Find where the given text appears and provide that cell's center as (X, Y) coordinate. 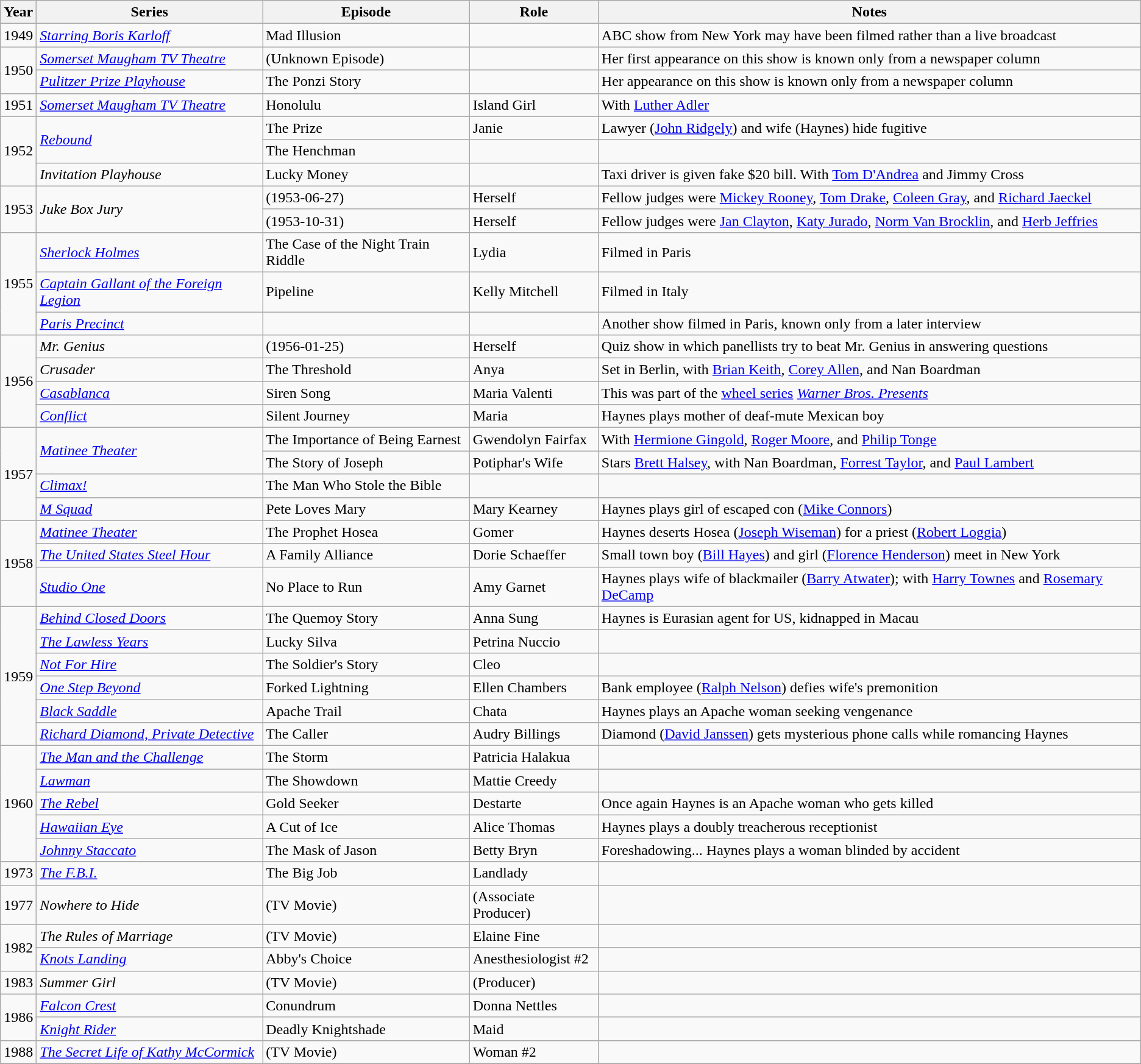
Studio One (150, 586)
With Hermione Gingold, Roger Moore, and Philip Tonge (869, 439)
Small town boy (Bill Hayes) and girl (Florence Henderson) meet in New York (869, 555)
Lawman (150, 781)
1977 (18, 904)
M Squad (150, 509)
Maid (534, 1029)
Quiz show in which panellists try to beat Mr. Genius in answering questions (869, 347)
No Place to Run (366, 586)
The Importance of Being Earnest (366, 439)
Dorie Schaeffer (534, 555)
1986 (18, 1017)
Once again Haynes is an Apache woman who gets killed (869, 804)
Foreshadowing... Haynes plays a woman blinded by accident (869, 850)
Honolulu (366, 105)
Maria (534, 416)
Falcon Crest (150, 1005)
Lucky Silva (366, 641)
The Henchman (366, 151)
Juke Box Jury (150, 209)
Lydia (534, 252)
Mr. Genius (150, 347)
Hawaiian Eye (150, 827)
The Man and the Challenge (150, 757)
The Story of Joseph (366, 463)
Sherlock Holmes (150, 252)
1957 (18, 474)
Stars Brett Halsey, with Nan Boardman, Forrest Taylor, and Paul Lambert (869, 463)
Alice Thomas (534, 827)
Conflict (150, 416)
The Ponzi Story (366, 82)
Gold Seeker (366, 804)
Richard Diamond, Private Detective (150, 734)
Nowhere to Hide (150, 904)
A Cut of Ice (366, 827)
Johnny Staccato (150, 850)
1953 (18, 209)
1983 (18, 982)
The Soldier's Story (366, 664)
Her first appearance on this show is known only from a newspaper column (869, 59)
Chata (534, 711)
Casablanca (150, 393)
Deadly Knightshade (366, 1029)
(1953-10-31) (366, 221)
(1953-06-27) (366, 197)
The Threshold (366, 370)
Mad Illusion (366, 35)
Climax! (150, 486)
The United States Steel Hour (150, 555)
Set in Berlin, with Brian Keith, Corey Allen, and Nan Boardman (869, 370)
Haynes plays a doubly treacherous receptionist (869, 827)
Kelly Mitchell (534, 291)
1988 (18, 1052)
Amy Garnet (534, 586)
Landlady (534, 873)
Siren Song (366, 393)
The F.B.I. (150, 873)
The Man Who Stole the Bible (366, 486)
Paris Precinct (150, 324)
The Lawless Years (150, 641)
Abby's Choice (366, 959)
(Associate Producer) (534, 904)
Diamond (David Janssen) gets mysterious phone calls while romancing Haynes (869, 734)
The Big Job (366, 873)
Gomer (534, 532)
With Luther Adler (869, 105)
One Step Beyond (150, 687)
This was part of the wheel series Warner Bros. Presents (869, 393)
The Rebel (150, 804)
Donna Nettles (534, 1005)
The Secret Life of Kathy McCormick (150, 1052)
A Family Alliance (366, 555)
1973 (18, 873)
Apache Trail (366, 711)
Pete Loves Mary (366, 509)
Captain Gallant of the Foreign Legion (150, 291)
Cleo (534, 664)
Anya (534, 370)
Haynes plays an Apache woman seeking vengenance (869, 711)
Starring Boris Karloff (150, 35)
Haynes deserts Hosea (Joseph Wiseman) for a priest (Robert Loggia) (869, 532)
Pipeline (366, 291)
1952 (18, 151)
The Prophet Hosea (366, 532)
Lawyer (John Ridgely) and wife (Haynes) hide fugitive (869, 128)
1949 (18, 35)
Haynes plays mother of deaf-mute Mexican boy (869, 416)
1959 (18, 676)
Bank employee (Ralph Nelson) defies wife's premonition (869, 687)
1950 (18, 70)
Summer Girl (150, 982)
Haynes plays girl of escaped con (Mike Connors) (869, 509)
Betty Bryn (534, 850)
Pulitzer Prize Playhouse (150, 82)
Ellen Chambers (534, 687)
The Prize (366, 128)
Black Saddle (150, 711)
Woman #2 (534, 1052)
Forked Lightning (366, 687)
Not For Hire (150, 664)
Taxi driver is given fake $20 bill. With Tom D'Andrea and Jimmy Cross (869, 174)
The Quemoy Story (366, 618)
Series (150, 12)
Notes (869, 12)
The Rules of Marriage (150, 936)
The Mask of Jason (366, 850)
Audry Billings (534, 734)
Potiphar's Wife (534, 463)
Her appearance on this show is known only from a newspaper column (869, 82)
Mary Kearney (534, 509)
The Showdown (366, 781)
Rebound (150, 140)
Haynes plays wife of blackmailer (Barry Atwater); with Harry Townes and Rosemary DeCamp (869, 586)
Elaine Fine (534, 936)
Destarte (534, 804)
Behind Closed Doors (150, 618)
Crusader (150, 370)
Invitation Playhouse (150, 174)
The Caller (366, 734)
Anesthesiologist #2 (534, 959)
(1956-01-25) (366, 347)
The Case of the Night Train Riddle (366, 252)
Role (534, 12)
Island Girl (534, 105)
Haynes is Eurasian agent for US, kidnapped in Macau (869, 618)
Another show filmed in Paris, known only from a later interview (869, 324)
Episode (366, 12)
1956 (18, 381)
Patricia Halakua (534, 757)
Filmed in Italy (869, 291)
Gwendolyn Fairfax (534, 439)
1982 (18, 948)
Janie (534, 128)
Lucky Money (366, 174)
1951 (18, 105)
Year (18, 12)
ABC show from New York may have been filmed rather than a live broadcast (869, 35)
Fellow judges were Mickey Rooney, Tom Drake, Coleen Gray, and Richard Jaeckel (869, 197)
1955 (18, 283)
Petrina Nuccio (534, 641)
Anna Sung (534, 618)
(Producer) (534, 982)
Silent Journey (366, 416)
Knight Rider (150, 1029)
(Unknown Episode) (366, 59)
Mattie Creedy (534, 781)
Filmed in Paris (869, 252)
Fellow judges were Jan Clayton, Katy Jurado, Norm Van Brocklin, and Herb Jeffries (869, 221)
1960 (18, 804)
1958 (18, 563)
Conundrum (366, 1005)
The Storm (366, 757)
Knots Landing (150, 959)
Maria Valenti (534, 393)
